Capture the cell that displays the provided text and extract its (x, y) central coordinate. 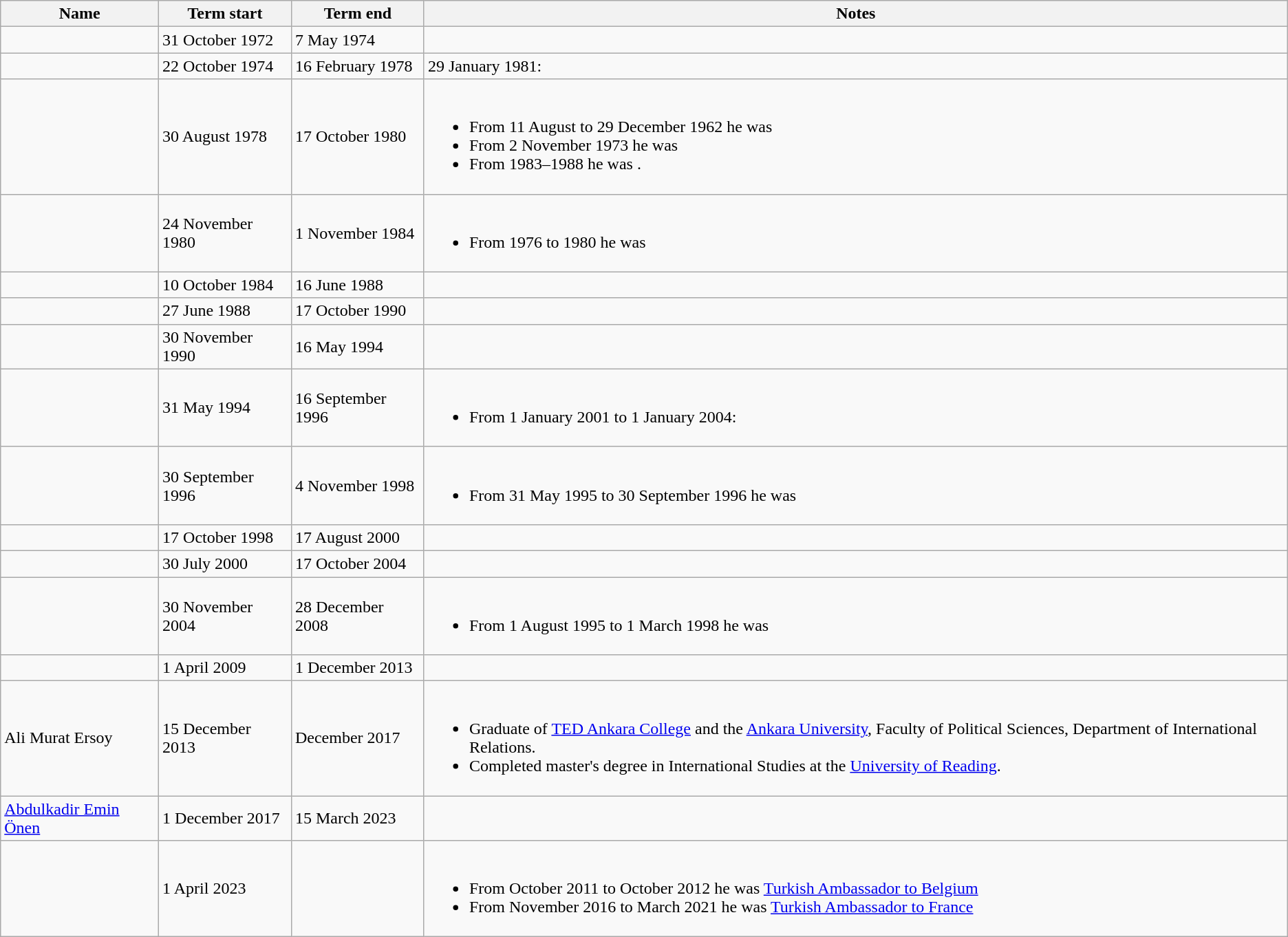
Notes (856, 14)
From October 2011 to October 2012 he was Turkish Ambassador to BelgiumFrom November 2016 to March 2021 he was Turkish Ambassador to France (856, 889)
1 November 1984 (358, 233)
24 November 1980 (226, 233)
From 1 January 2001 to 1 January 2004: (856, 407)
22 October 1974 (226, 66)
Ali Murat Ersoy (80, 739)
30 September 1996 (226, 486)
15 December 2013 (226, 739)
16 May 1994 (358, 347)
17 October 2004 (358, 563)
29 January 1981: (856, 66)
7 May 1974 (358, 40)
Abdulkadir Emin Önen (80, 819)
30 November 2004 (226, 615)
1 December 2013 (358, 668)
From 11 August to 29 December 1962 he was From 2 November 1973 he was From 1983–1988 he was . (856, 136)
16 September 1996 (358, 407)
30 August 1978 (226, 136)
1 April 2009 (226, 668)
15 March 2023 (358, 819)
10 October 1984 (226, 285)
17 October 1998 (226, 537)
30 July 2000 (226, 563)
16 February 1978 (358, 66)
28 December 2008 (358, 615)
17 October 1990 (358, 311)
4 November 1998 (358, 486)
27 June 1988 (226, 311)
31 May 1994 (226, 407)
December 2017 (358, 739)
17 August 2000 (358, 537)
From 31 May 1995 to 30 September 1996 he was (856, 486)
31 October 1972 (226, 40)
16 June 1988 (358, 285)
From 1976 to 1980 he was (856, 233)
Term start (226, 14)
1 April 2023 (226, 889)
Name (80, 14)
17 October 1980 (358, 136)
From 1 August 1995 to 1 March 1998 he was (856, 615)
30 November 1990 (226, 347)
Term end (358, 14)
1 December 2017 (226, 819)
